For the text-containing cell, return its midpoint in [x, y] coordinate format. 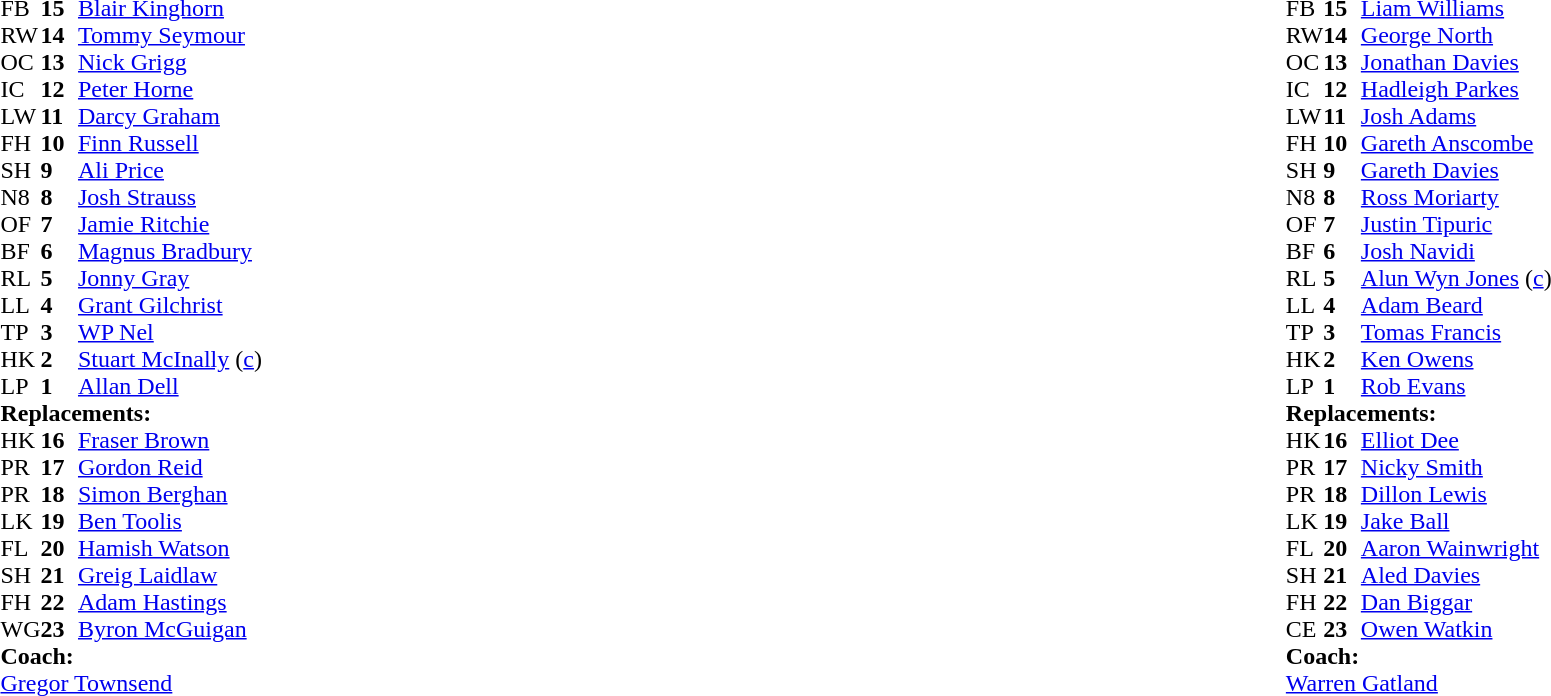
CE [1305, 630]
Adam Hastings [170, 602]
Peter Horne [170, 90]
WG [20, 630]
Magnus Bradbury [170, 252]
Darcy Graham [170, 116]
Tommy Seymour [170, 36]
Gordon Reid [170, 468]
Nick Grigg [170, 62]
Josh Strauss [170, 198]
Allan Dell [170, 386]
WP Nel [170, 332]
Stuart McInally (c) [170, 360]
Jamie Ritchie [170, 224]
Hamish Watson [170, 548]
Finn Russell [170, 144]
Coach: [130, 656]
Byron McGuigan [170, 630]
Greig Laidlaw [170, 576]
Fraser Brown [170, 440]
Simon Berghan [170, 494]
Replacements: [130, 414]
Grant Gilchrist [170, 306]
Ben Toolis [170, 522]
Jonny Gray [170, 278]
Ali Price [170, 170]
